Scan for the cell matching the given text and deliver its [X, Y] coordinate at center. 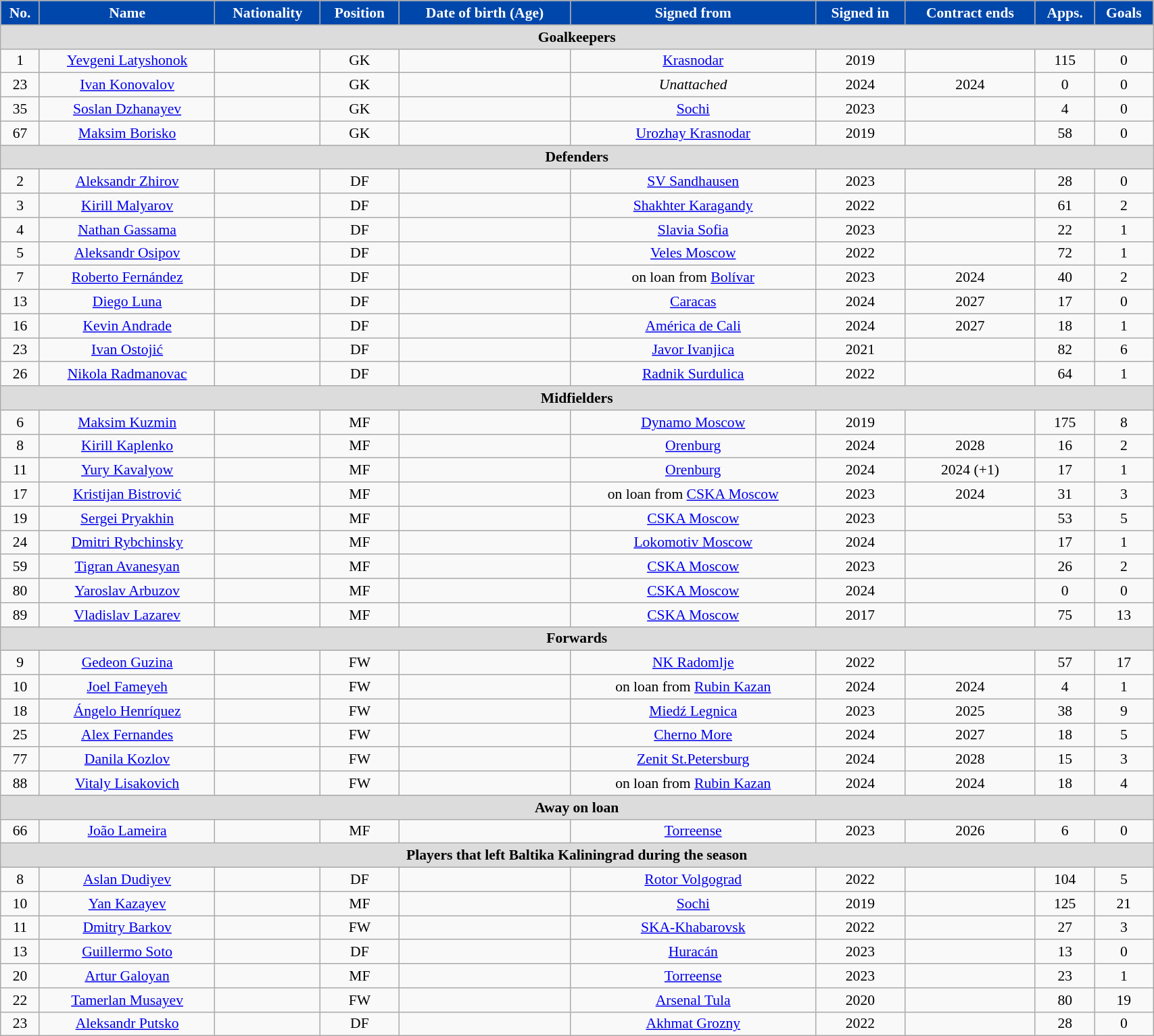
Away on loan [577, 808]
Dmitry Barkov [127, 928]
67 [20, 133]
38 [1064, 711]
Veles Moscow [693, 253]
Forwards [577, 639]
Name [127, 13]
Slavia Sofia [693, 230]
82 [1064, 350]
2024 (+1) [969, 470]
89 [20, 615]
Alex Fernandes [127, 735]
Yury Kavalyow [127, 470]
Vitaly Lisakovich [127, 783]
35 [20, 109]
América de Cali [693, 326]
Yaroslav Arbuzov [127, 591]
31 [1064, 495]
Diego Luna [127, 302]
Midfielders [577, 398]
Urozhay Krasnodar [693, 133]
27 [1064, 928]
Yan Kazayev [127, 904]
Apps. [1064, 13]
Artur Galoyan [127, 976]
Signed in [860, 13]
104 [1064, 880]
Roberto Fernández [127, 278]
Kevin Andrade [127, 326]
Unattached [693, 85]
Sergei Pryakhin [127, 518]
20 [20, 976]
Akhmat Grozny [693, 1024]
on loan from CSKA Moscow [693, 495]
Nikola Radmanovac [127, 374]
Soslan Dzhanayev [127, 109]
66 [20, 831]
Rotor Volgograd [693, 880]
Huracán [693, 952]
125 [1064, 904]
Miedź Legnica [693, 711]
75 [1064, 615]
58 [1064, 133]
Ángelo Henríquez [127, 711]
Cherno More [693, 735]
115 [1064, 61]
175 [1064, 422]
72 [1064, 253]
Goalkeepers [577, 37]
Kirill Kaplenko [127, 446]
Joel Fameyeh [127, 687]
Yevgeni Latyshonok [127, 61]
João Lameira [127, 831]
Date of birth (Age) [485, 13]
40 [1064, 278]
Zenit St.Petersburg [693, 760]
Krasnodar [693, 61]
Dynamo Moscow [693, 422]
64 [1064, 374]
7 [20, 278]
Aleksandr Osipov [127, 253]
Tamerlan Musayev [127, 1000]
SV Sandhausen [693, 182]
Nathan Gassama [127, 230]
Gedeon Guzina [127, 663]
59 [20, 567]
2025 [969, 711]
77 [20, 760]
24 [20, 543]
Caracas [693, 302]
Goals [1124, 13]
Nationality [268, 13]
Aleksandr Putsko [127, 1024]
21 [1124, 904]
Maksim Kuzmin [127, 422]
Signed from [693, 13]
Position [360, 13]
2017 [860, 615]
2020 [860, 1000]
Aslan Dudiyev [127, 880]
Contract ends [969, 13]
2026 [969, 831]
Kristijan Bistrović [127, 495]
15 [1064, 760]
Dmitri Rybchinsky [127, 543]
Javor Ivanjica [693, 350]
SKA-Khabarovsk [693, 928]
61 [1064, 205]
Shakhter Karagandy [693, 205]
Aleksandr Zhirov [127, 182]
88 [20, 783]
Defenders [577, 157]
Vladislav Lazarev [127, 615]
Ivan Konovalov [127, 85]
Tigran Avanesyan [127, 567]
25 [20, 735]
Lokomotiv Moscow [693, 543]
Radnik Surdulica [693, 374]
NK Radomlje [693, 663]
Guillermo Soto [127, 952]
Kirill Malyarov [127, 205]
2021 [860, 350]
Maksim Borisko [127, 133]
Ivan Ostojić [127, 350]
57 [1064, 663]
Danila Kozlov [127, 760]
on loan from Bolívar [693, 278]
53 [1064, 518]
No. [20, 13]
Players that left Baltika Kaliningrad during the season [577, 856]
Arsenal Tula [693, 1000]
